Search for the cell housing the specified text and yield its [X, Y] center coordinate. 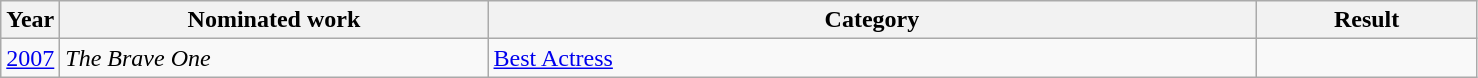
The Brave One [274, 58]
2007 [30, 58]
Result [1366, 20]
Nominated work [274, 20]
Best Actress [872, 58]
Category [872, 20]
Year [30, 20]
